For the text-containing cell, return its midpoint in (x, y) coordinate format. 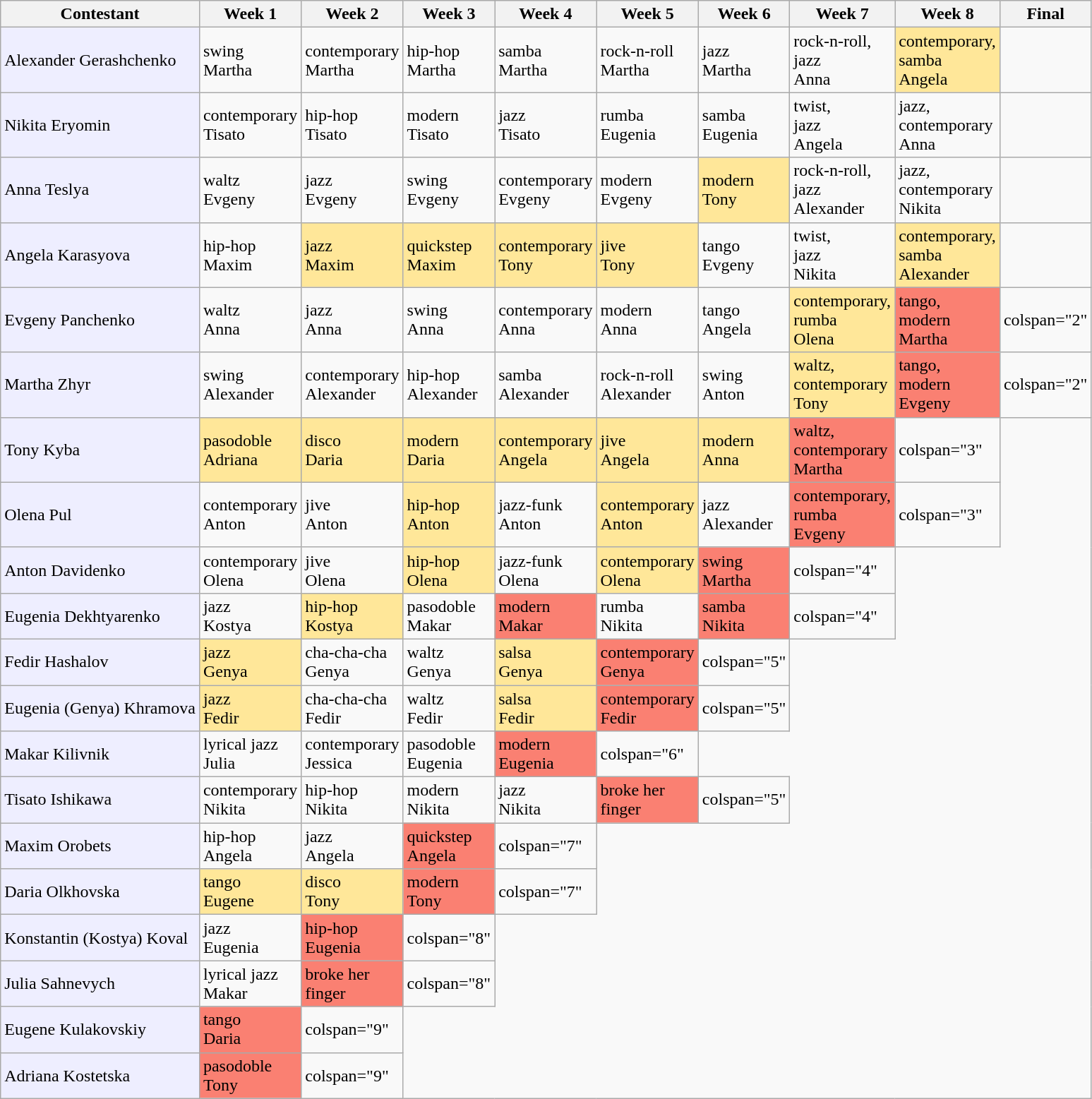
jazz-funk Olena (546, 570)
hip-hop Alexander (449, 385)
jive Angela (647, 450)
contemporary Fedir (647, 707)
pasodoble Eugenia (449, 754)
Final (1045, 14)
modern Tisato (449, 125)
swing Anna (449, 320)
Eugenia Dekhtyarenko (100, 615)
jazz Alexander (744, 515)
Week 8 (947, 14)
waltz Genya (449, 662)
jazz Kostya (250, 615)
lyrical jazz Makar (250, 984)
cha-cha-cha Fedir (352, 707)
jive Anton (352, 515)
Week 4 (546, 14)
jazz Genya (250, 662)
waltz Anna (250, 320)
samba Nikita (744, 615)
rock-n-roll, jazz Anna (843, 60)
waltz Fedir (449, 707)
Angela Karasyova (100, 255)
Tisato Ishikawa (100, 800)
hip-hop Maxim (250, 255)
contemporary, rumba Olena (843, 320)
modern Nikita (449, 800)
jazz Evgeny (352, 190)
cha-cha-cha Genya (352, 662)
rumba Eugenia (647, 125)
pasodoble Adriana (250, 450)
tango Evgeny (744, 255)
Martha Zhyr (100, 385)
contemporary Martha (352, 60)
waltz, contemporary Tony (843, 385)
hip-hop Tisato (352, 125)
Fedir Hashalov (100, 662)
contemporary, samba Angela (947, 60)
twist, jazz Angela (843, 125)
contemporary, samba Alexander (947, 255)
colspan="6" (647, 754)
Nikita Eryomin (100, 125)
Julia Sahnevych (100, 984)
Week 6 (744, 14)
hip-hop Olena (449, 570)
hip-hop Martha (449, 60)
hip-hop Anton (449, 515)
swing Evgeny (449, 190)
salsa Genya (546, 662)
jazz Martha (744, 60)
swing Alexander (250, 385)
contemporary Nikita (250, 800)
twist, jazz Nikita (843, 255)
Adriana Kostetska (100, 1076)
hip-hop Eugenia (352, 937)
quickstep Angela (449, 846)
contemporary Tony (546, 255)
samba Eugenia (744, 125)
Week 1 (250, 14)
waltz Evgeny (250, 190)
modern Daria (449, 450)
Contestant (100, 14)
Alexander Gerashchenko (100, 60)
salsa Fedir (546, 707)
waltz, contemporary Martha (843, 450)
Anna Teslya (100, 190)
Konstantin (Kostya) Koval (100, 937)
tango Daria (250, 1029)
Evgeny Panchenko (100, 320)
rumba Nikita (647, 615)
modern Makar (546, 615)
jazz, contemporary Nikita (947, 190)
jazz, contemporary Anna (947, 125)
tango Angela (744, 320)
contemporary Evgeny (546, 190)
contemporary Anna (546, 320)
modern Evgeny (647, 190)
tango, modern Martha (947, 320)
tango, modern Evgeny (947, 385)
Week 3 (449, 14)
swing Anton (744, 385)
jazz Fedir (250, 707)
contemporary Genya (647, 662)
Makar Kilivnik (100, 754)
jazz Nikita (546, 800)
Olena Pul (100, 515)
contemporary Jessica (352, 754)
contemporary, rumba Evgeny (843, 515)
Week 2 (352, 14)
pasodoble Makar (449, 615)
hip-hop Kostya (352, 615)
tango Eugene (250, 892)
jazz Eugenia (250, 937)
contemporary Alexander (352, 385)
jazz Tisato (546, 125)
lyrical jazz Julia (250, 754)
disco Tony (352, 892)
jazz Angela (352, 846)
Week 7 (843, 14)
hip-hop Nikita (352, 800)
jive Tony (647, 255)
disco Daria (352, 450)
rock-n-roll, jazz Alexander (843, 190)
pasodoble Tony (250, 1076)
Eugene Kulakovskiy (100, 1029)
quickstep Maxim (449, 255)
rock-n-roll Alexander (647, 385)
modern Eugenia (546, 754)
jive Olena (352, 570)
rock-n-roll Martha (647, 60)
samba Martha (546, 60)
Anton Davidenko (100, 570)
Eugenia (Genya) Khramova (100, 707)
jazz-funk Anton (546, 515)
Week 5 (647, 14)
samba Alexander (546, 385)
Tony Kyba (100, 450)
contemporary Tisato (250, 125)
Daria Olkhovska (100, 892)
Maxim Orobets (100, 846)
jazz Anna (352, 320)
hip-hop Angela (250, 846)
contemporary Angela (546, 450)
jazz Maxim (352, 255)
